Determine the [X, Y] coordinate at the center of the cell enclosing the given text.  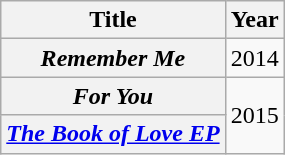
Title [113, 20]
2014 [254, 58]
The Book of Love EP [113, 134]
For You [113, 96]
2015 [254, 115]
Year [254, 20]
Remember Me [113, 58]
